Locate the cell with the specified text and output its (X, Y) center coordinate. 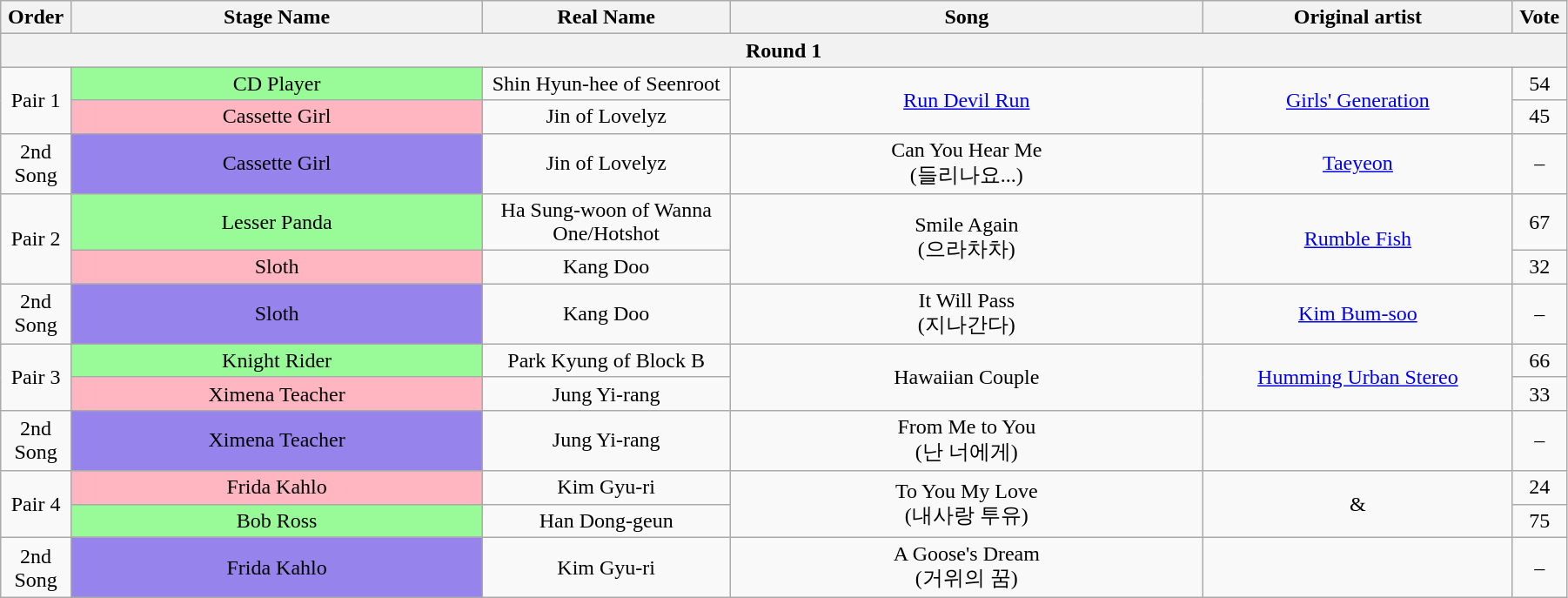
Pair 2 (37, 239)
Run Devil Run (967, 100)
Knight Rider (277, 360)
Song (967, 17)
Han Dong-geun (606, 521)
32 (1540, 267)
Rumble Fish (1357, 239)
& (1357, 504)
24 (1540, 487)
It Will Pass(지나간다) (967, 314)
66 (1540, 360)
Taeyeon (1357, 164)
Order (37, 17)
Lesser Panda (277, 223)
Pair 3 (37, 377)
Girls' Generation (1357, 100)
A Goose's Dream(거위의 꿈) (967, 568)
Smile Again(으라차차) (967, 239)
45 (1540, 117)
Kim Bum-soo (1357, 314)
67 (1540, 223)
Stage Name (277, 17)
Can You Hear Me(들리나요...) (967, 164)
Pair 1 (37, 100)
Round 1 (784, 50)
Real Name (606, 17)
Ha Sung-woon of Wanna One/Hotshot (606, 223)
Pair 4 (37, 504)
33 (1540, 393)
CD Player (277, 84)
Park Kyung of Block B (606, 360)
Hawaiian Couple (967, 377)
Vote (1540, 17)
75 (1540, 521)
Humming Urban Stereo (1357, 377)
Shin Hyun-hee of Seenroot (606, 84)
Original artist (1357, 17)
Bob Ross (277, 521)
To You My Love(내사랑 투유) (967, 504)
From Me to You(난 너에게) (967, 440)
54 (1540, 84)
